Return the [x, y] coordinate for the center point of the cell that contains the specified text.  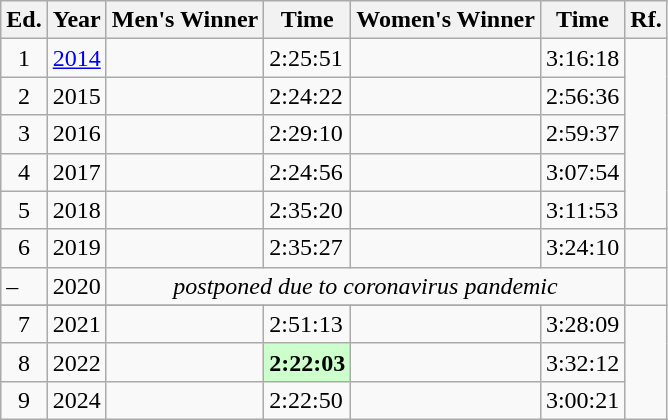
3:16:18 [582, 58]
Men's Winner [185, 20]
2:59:37 [582, 134]
1 [24, 58]
5 [24, 210]
2:24:56 [308, 172]
3 [24, 134]
2021 [76, 324]
2:22:03 [308, 362]
2:24:22 [308, 96]
postponed due to coronavirus pandemic [366, 286]
2:35:20 [308, 210]
2:35:27 [308, 248]
2:29:10 [308, 134]
2:56:36 [582, 96]
2024 [76, 400]
– [24, 286]
2016 [76, 134]
2018 [76, 210]
2019 [76, 248]
2 [24, 96]
4 [24, 172]
Rf. [646, 20]
2:22:50 [308, 400]
3:28:09 [582, 324]
9 [24, 400]
2:51:13 [308, 324]
3:11:53 [582, 210]
2017 [76, 172]
2:25:51 [308, 58]
3:07:54 [582, 172]
6 [24, 248]
3:24:10 [582, 248]
2015 [76, 96]
2014 [76, 58]
2020 [76, 286]
2022 [76, 362]
3:00:21 [582, 400]
Year [76, 20]
3:32:12 [582, 362]
8 [24, 362]
Women's Winner [446, 20]
7 [24, 324]
Ed. [24, 20]
